Capture the cell that displays the provided text and extract its [X, Y] central coordinate. 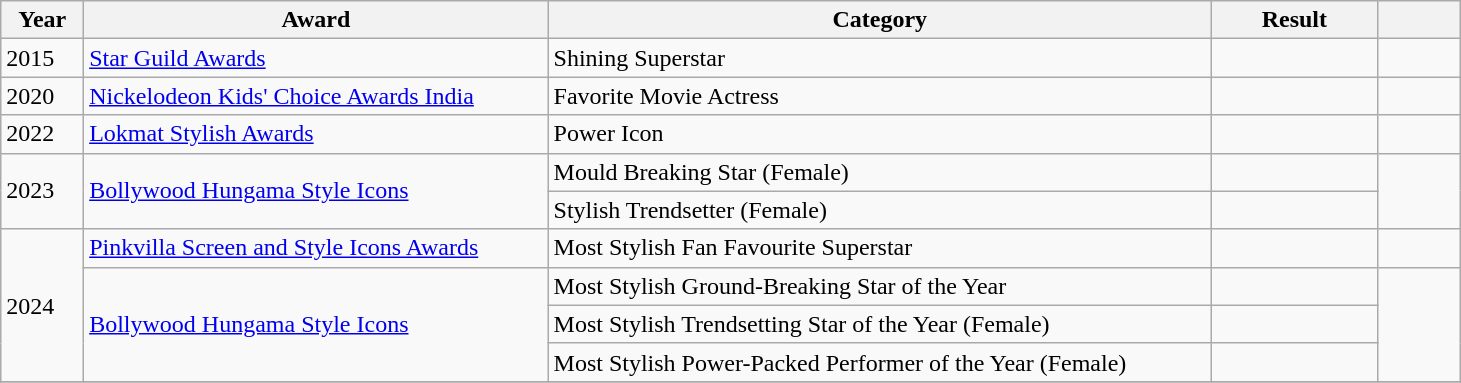
2023 [42, 191]
Most Stylish Trendsetting Star of the Year (Female) [880, 324]
Award [316, 20]
Star Guild Awards [316, 58]
Category [880, 20]
Most Stylish Ground-Breaking Star of the Year [880, 286]
Mould Breaking Star (Female) [880, 172]
2020 [42, 96]
Stylish Trendsetter (Female) [880, 210]
Favorite Movie Actress [880, 96]
2022 [42, 134]
2015 [42, 58]
2024 [42, 305]
Power Icon [880, 134]
Shining Superstar [880, 58]
Most Stylish Fan Favourite Superstar [880, 248]
Lokmat Stylish Awards [316, 134]
Result [1294, 20]
Year [42, 20]
Most Stylish Power-Packed Performer of the Year (Female) [880, 362]
Nickelodeon Kids' Choice Awards India [316, 96]
Pinkvilla Screen and Style Icons Awards [316, 248]
